Find where the given text appears and provide that cell's center as (x, y) coordinate. 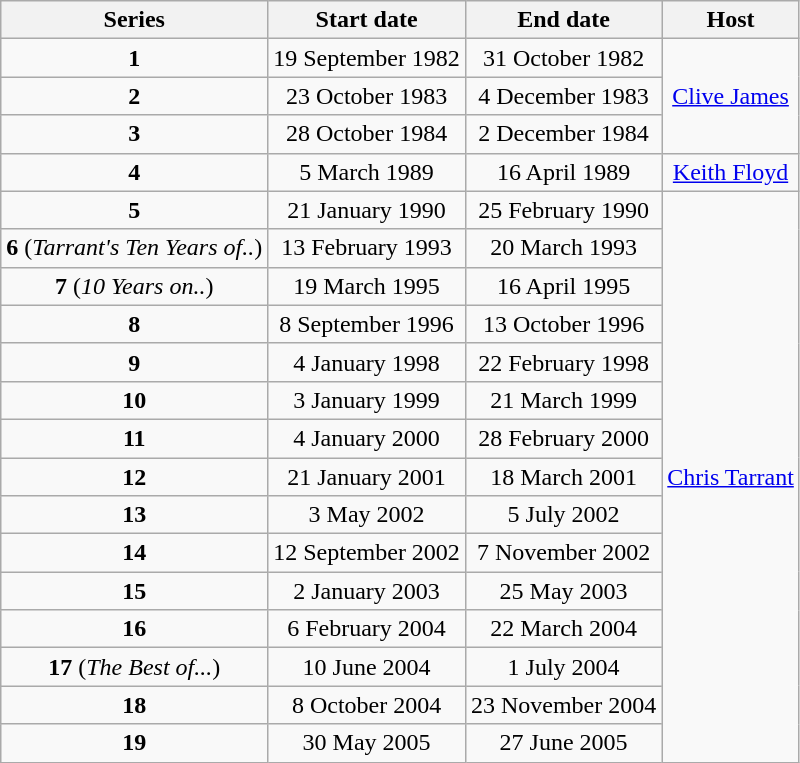
21 March 1999 (563, 400)
8 October 2004 (367, 705)
25 February 1990 (563, 210)
12 (134, 477)
16 April 1995 (563, 286)
8 September 1996 (367, 324)
22 February 1998 (563, 362)
10 June 2004 (367, 667)
4 (134, 172)
Series (134, 20)
12 September 2002 (367, 553)
2 December 1984 (563, 134)
13 February 1993 (367, 248)
Keith Floyd (731, 172)
5 March 1989 (367, 172)
Start date (367, 20)
20 March 1993 (563, 248)
14 (134, 553)
28 October 1984 (367, 134)
End date (563, 20)
15 (134, 591)
31 October 1982 (563, 58)
3 May 2002 (367, 515)
7 (10 Years on..) (134, 286)
4 December 1983 (563, 96)
21 January 1990 (367, 210)
3 (134, 134)
7 November 2002 (563, 553)
4 January 2000 (367, 438)
28 February 2000 (563, 438)
18 (134, 705)
23 October 1983 (367, 96)
6 (Tarrant's Ten Years of..) (134, 248)
25 May 2003 (563, 591)
6 February 2004 (367, 629)
2 (134, 96)
9 (134, 362)
19 (134, 743)
23 November 2004 (563, 705)
4 January 1998 (367, 362)
11 (134, 438)
3 January 1999 (367, 400)
17 (The Best of...) (134, 667)
1 July 2004 (563, 667)
30 May 2005 (367, 743)
2 January 2003 (367, 591)
27 June 2005 (563, 743)
1 (134, 58)
8 (134, 324)
16 (134, 629)
10 (134, 400)
Host (731, 20)
Chris Tarrant (731, 476)
22 March 2004 (563, 629)
13 October 1996 (563, 324)
Clive James (731, 96)
13 (134, 515)
18 March 2001 (563, 477)
16 April 1989 (563, 172)
19 September 1982 (367, 58)
21 January 2001 (367, 477)
5 (134, 210)
5 July 2002 (563, 515)
19 March 1995 (367, 286)
